Locate the cell with the specified text and output its [x, y] center coordinate. 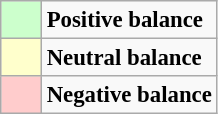
Neutral balance [129, 58]
Negative balance [129, 95]
Positive balance [129, 20]
